Search for the cell housing the specified text and yield its (X, Y) center coordinate. 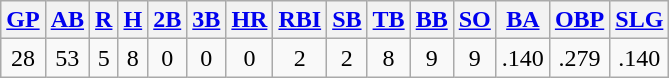
2B (168, 20)
.279 (579, 58)
BA (522, 20)
OBP (579, 20)
BB (432, 20)
5 (104, 58)
53 (67, 58)
H (133, 20)
3B (206, 20)
28 (23, 58)
R (104, 20)
SO (474, 20)
SLG (640, 20)
HR (250, 20)
TB (388, 20)
GP (23, 20)
SB (347, 20)
AB (67, 20)
RBI (300, 20)
